For the text-containing cell, return its midpoint in [X, Y] coordinate format. 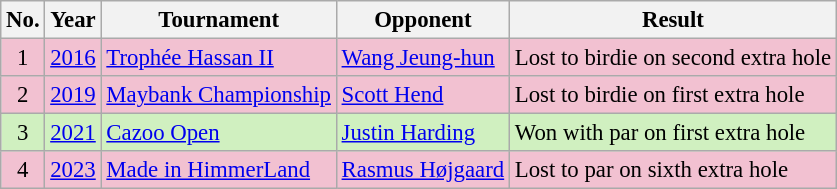
Made in HimmerLand [218, 170]
2019 [73, 95]
Lost to birdie on second extra hole [672, 58]
Scott Hend [422, 95]
Won with par on first extra hole [672, 133]
Year [73, 20]
1 [23, 58]
No. [23, 20]
Opponent [422, 20]
Trophée Hassan II [218, 58]
2 [23, 95]
Result [672, 20]
4 [23, 170]
Justin Harding [422, 133]
2016 [73, 58]
Rasmus Højgaard [422, 170]
3 [23, 133]
2023 [73, 170]
Wang Jeung-hun [422, 58]
Lost to birdie on first extra hole [672, 95]
2021 [73, 133]
Lost to par on sixth extra hole [672, 170]
Tournament [218, 20]
Cazoo Open [218, 133]
Maybank Championship [218, 95]
